Scan for the cell matching the given text and deliver its (x, y) coordinate at center. 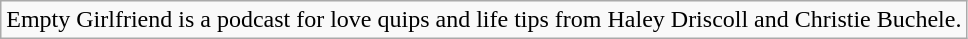
Empty Girlfriend is a podcast for love quips and life tips from Haley Driscoll and Christie Buchele. (484, 20)
